Output the (x, y) coordinate of the center of the cell containing the given text.  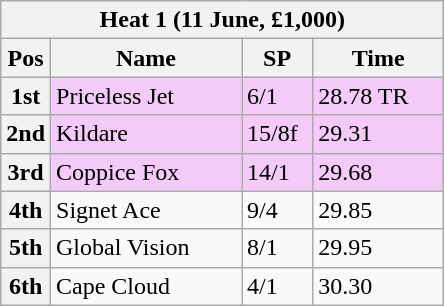
8/1 (278, 248)
29.85 (378, 210)
Name (146, 58)
Cape Cloud (146, 286)
Coppice Fox (146, 172)
29.68 (378, 172)
Signet Ace (146, 210)
29.31 (378, 134)
14/1 (278, 172)
Time (378, 58)
28.78 TR (378, 96)
4/1 (278, 286)
15/8f (278, 134)
6/1 (278, 96)
SP (278, 58)
1st (26, 96)
Kildare (146, 134)
30.30 (378, 286)
3rd (26, 172)
2nd (26, 134)
Global Vision (146, 248)
6th (26, 286)
Heat 1 (11 June, £1,000) (222, 20)
5th (26, 248)
29.95 (378, 248)
4th (26, 210)
Priceless Jet (146, 96)
Pos (26, 58)
9/4 (278, 210)
